Provide the (X, Y) coordinate of the cell's center where the given text is located.  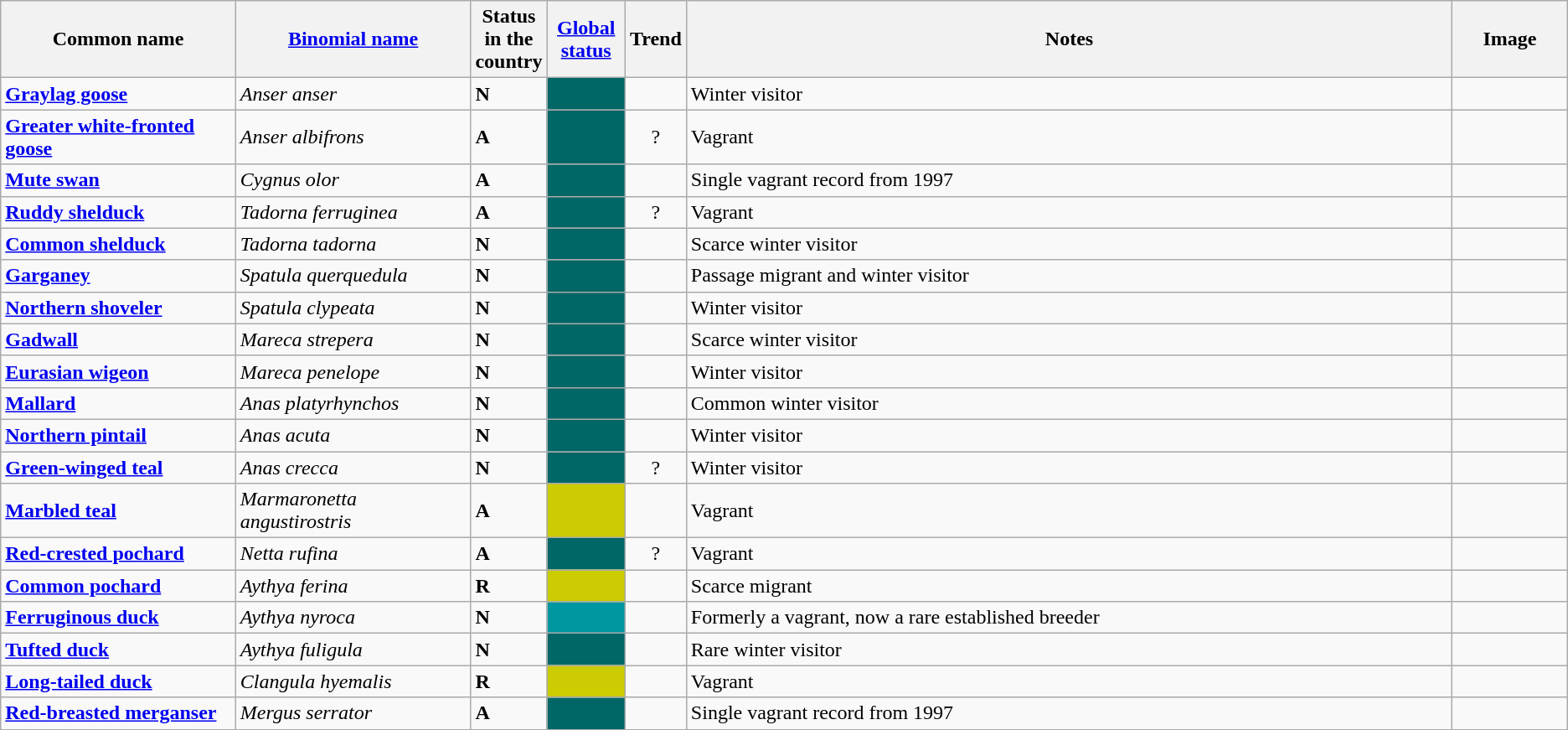
Common winter visitor (1069, 403)
Marmaronetta angustirostris (353, 511)
Aythya fuligula (353, 650)
Image (1510, 39)
Mareca penelope (353, 371)
Formerly a vagrant, now a rare established breeder (1069, 618)
Cygnus olor (353, 180)
Mergus serrator (353, 713)
Binomial name (353, 39)
Anas crecca (353, 467)
Passage migrant and winter visitor (1069, 276)
Trend (655, 39)
Aythya nyroca (353, 618)
Tadorna tadorna (353, 244)
Green-winged teal (119, 467)
Tadorna ferruginea (353, 212)
Garganey (119, 276)
Ferruginous duck (119, 618)
Common name (119, 39)
Mute swan (119, 180)
Anas platyrhynchos (353, 403)
Common pochard (119, 586)
Northern pintail (119, 435)
Mallard (119, 403)
Spatula querquedula (353, 276)
Red-breasted merganser (119, 713)
Clangula hyemalis (353, 681)
Tufted duck (119, 650)
Notes (1069, 39)
Aythya ferina (353, 586)
Rare winter visitor (1069, 650)
Netta rufina (353, 554)
Anser albifrons (353, 137)
Status in the country (509, 39)
Mareca strepera (353, 339)
Common shelduck (119, 244)
Greater white-fronted goose (119, 137)
Global status (586, 39)
Gadwall (119, 339)
Anas acuta (353, 435)
Spatula clypeata (353, 308)
Red-crested pochard (119, 554)
Northern shoveler (119, 308)
Eurasian wigeon (119, 371)
Scarce migrant (1069, 586)
Long-tailed duck (119, 681)
Graylag goose (119, 94)
Ruddy shelduck (119, 212)
Anser anser (353, 94)
Marbled teal (119, 511)
